Find where the given text appears and provide that cell's center as [X, Y] coordinate. 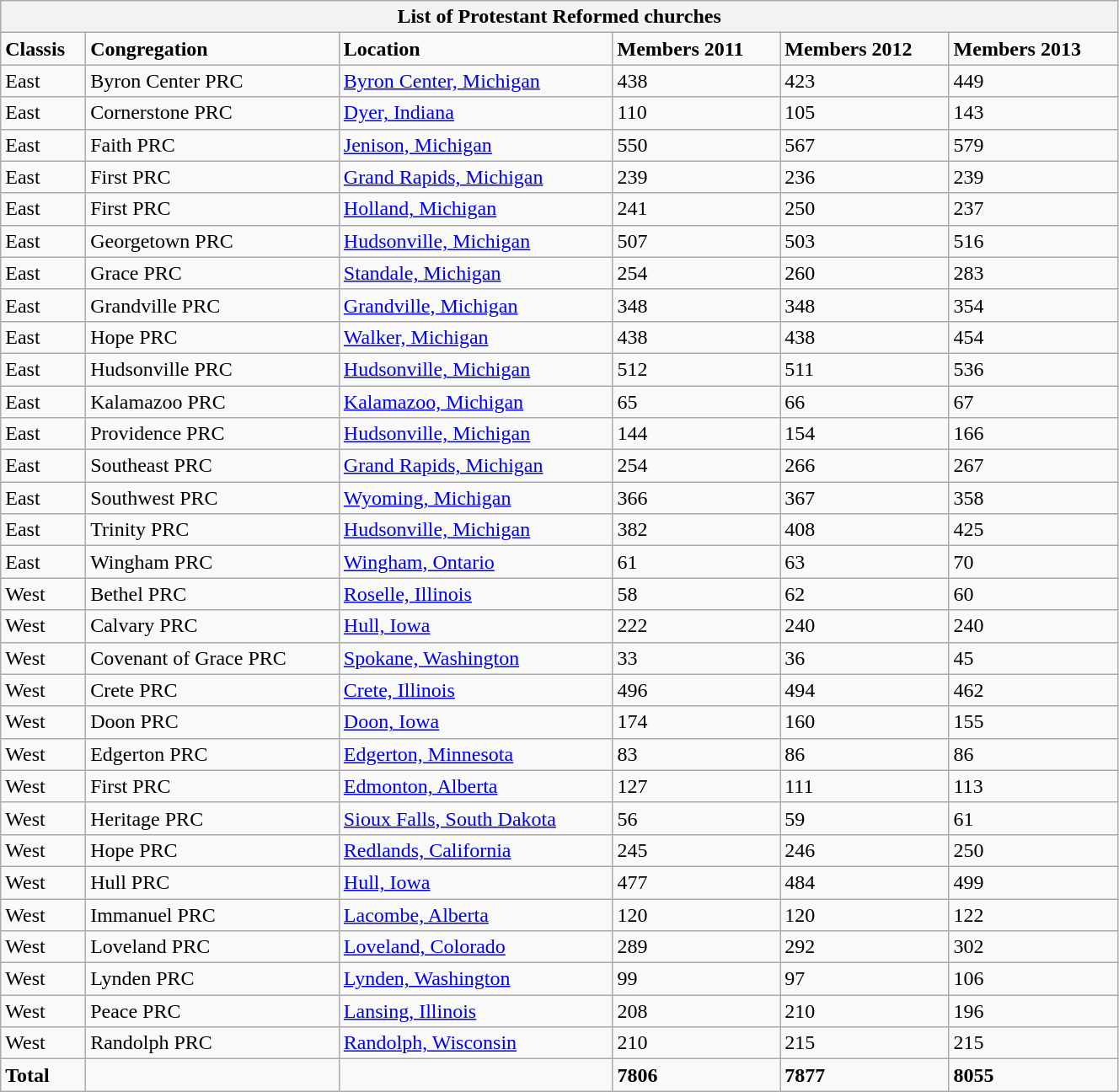
358 [1033, 498]
127 [696, 786]
Edmonton, Alberta [475, 786]
59 [865, 818]
Georgetown PRC [212, 241]
List of Protestant Reformed churches [559, 17]
160 [865, 722]
144 [696, 434]
Cornerstone PRC [212, 113]
Southeast PRC [212, 466]
60 [1033, 594]
Members 2011 [696, 49]
477 [696, 882]
33 [696, 658]
425 [1033, 530]
246 [865, 850]
45 [1033, 658]
449 [1033, 81]
97 [865, 979]
154 [865, 434]
366 [696, 498]
Standale, Michigan [475, 273]
Congregation [212, 49]
292 [865, 947]
222 [696, 626]
Edgerton PRC [212, 754]
289 [696, 947]
536 [1033, 369]
Wingham PRC [212, 562]
8055 [1033, 1075]
Spokane, Washington [475, 658]
Kalamazoo PRC [212, 402]
Trinity PRC [212, 530]
Grandville, Michigan [475, 305]
Byron Center PRC [212, 81]
367 [865, 498]
579 [1033, 145]
56 [696, 818]
Lynden PRC [212, 979]
Edgerton, Minnesota [475, 754]
462 [1033, 690]
516 [1033, 241]
208 [696, 1011]
237 [1033, 209]
496 [696, 690]
62 [865, 594]
36 [865, 658]
66 [865, 402]
Lacombe, Alberta [475, 914]
Lynden, Washington [475, 979]
Bethel PRC [212, 594]
110 [696, 113]
111 [865, 786]
Byron Center, Michigan [475, 81]
99 [696, 979]
67 [1033, 402]
Hudsonville PRC [212, 369]
65 [696, 402]
Dyer, Indiana [475, 113]
266 [865, 466]
Classis [44, 49]
567 [865, 145]
Crete, Illinois [475, 690]
Wingham, Ontario [475, 562]
Loveland, Colorado [475, 947]
Faith PRC [212, 145]
Immanuel PRC [212, 914]
Southwest PRC [212, 498]
484 [865, 882]
Randolph, Wisconsin [475, 1043]
63 [865, 562]
245 [696, 850]
499 [1033, 882]
Peace PRC [212, 1011]
Members 2013 [1033, 49]
Total [44, 1075]
Kalamazoo, Michigan [475, 402]
174 [696, 722]
Crete PRC [212, 690]
105 [865, 113]
122 [1033, 914]
155 [1033, 722]
Location [475, 49]
454 [1033, 337]
58 [696, 594]
507 [696, 241]
283 [1033, 273]
236 [865, 177]
Members 2012 [865, 49]
106 [1033, 979]
354 [1033, 305]
550 [696, 145]
7806 [696, 1075]
302 [1033, 947]
260 [865, 273]
241 [696, 209]
Loveland PRC [212, 947]
408 [865, 530]
Covenant of Grace PRC [212, 658]
Walker, Michigan [475, 337]
Calvary PRC [212, 626]
Sioux Falls, South Dakota [475, 818]
382 [696, 530]
Doon, Iowa [475, 722]
423 [865, 81]
7877 [865, 1075]
196 [1033, 1011]
Grandville PRC [212, 305]
Randolph PRC [212, 1043]
267 [1033, 466]
70 [1033, 562]
Doon PRC [212, 722]
Holland, Michigan [475, 209]
Wyoming, Michigan [475, 498]
Redlands, California [475, 850]
511 [865, 369]
503 [865, 241]
166 [1033, 434]
494 [865, 690]
Roselle, Illinois [475, 594]
83 [696, 754]
Heritage PRC [212, 818]
113 [1033, 786]
Jenison, Michigan [475, 145]
Lansing, Illinois [475, 1011]
Grace PRC [212, 273]
143 [1033, 113]
Hull PRC [212, 882]
Providence PRC [212, 434]
512 [696, 369]
